Return (x, y) of the center of cell containing provided text 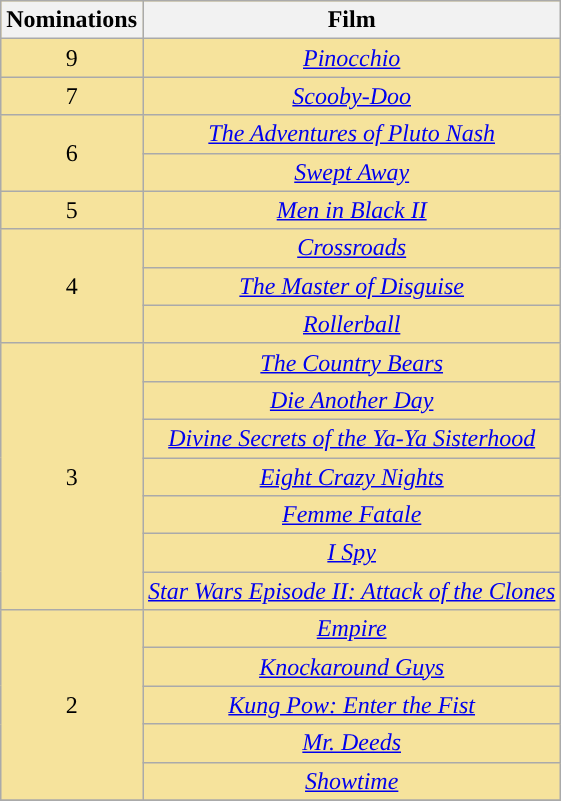
Men in Black II (351, 210)
9 (72, 58)
Eight Crazy Nights (351, 477)
6 (72, 153)
5 (72, 210)
2 (72, 705)
Pinocchio (351, 58)
Star Wars Episode II: Attack of the Clones (351, 591)
3 (72, 476)
Die Another Day (351, 400)
Kung Pow: Enter the Fist (351, 705)
Scooby-Doo (351, 96)
7 (72, 96)
The Country Bears (351, 362)
Empire (351, 629)
Divine Secrets of the Ya-Ya Sisterhood (351, 438)
Nominations (72, 20)
Mr. Deeds (351, 743)
Swept Away (351, 172)
Crossroads (351, 248)
Showtime (351, 781)
I Spy (351, 553)
The Master of Disguise (351, 286)
Film (351, 20)
Femme Fatale (351, 515)
Rollerball (351, 324)
The Adventures of Pluto Nash (351, 134)
4 (72, 286)
Knockaround Guys (351, 667)
